Scan for the cell matching the given text and deliver its [x, y] coordinate at center. 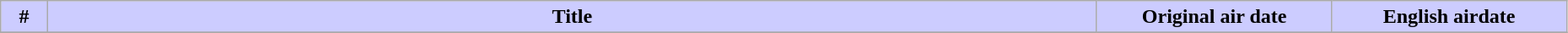
Original air date [1214, 17]
English airdate [1449, 17]
Title [572, 17]
# [24, 17]
